Detect which cell encompasses the target text, then output its [x, y] center coordinate. 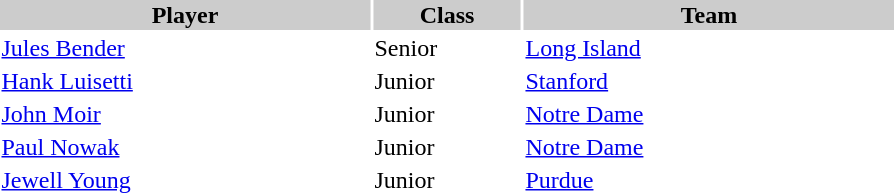
Player [185, 15]
Hank Luisetti [185, 81]
Class [447, 15]
Team [709, 15]
John Moir [185, 114]
Senior [447, 48]
Long Island [709, 48]
Jules Bender [185, 48]
Stanford [709, 81]
Paul Nowak [185, 147]
